Return [X, Y] of the center of cell containing provided text 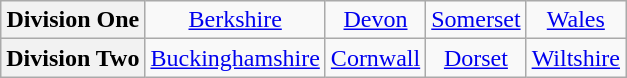
Wiltshire [576, 58]
Cornwall [375, 58]
Division Two [73, 58]
Berkshire [235, 20]
Dorset [476, 58]
Buckinghamshire [235, 58]
Devon [375, 20]
Division One [73, 20]
Wales [576, 20]
Somerset [476, 20]
